Detect which cell encompasses the target text, then output its (x, y) center coordinate. 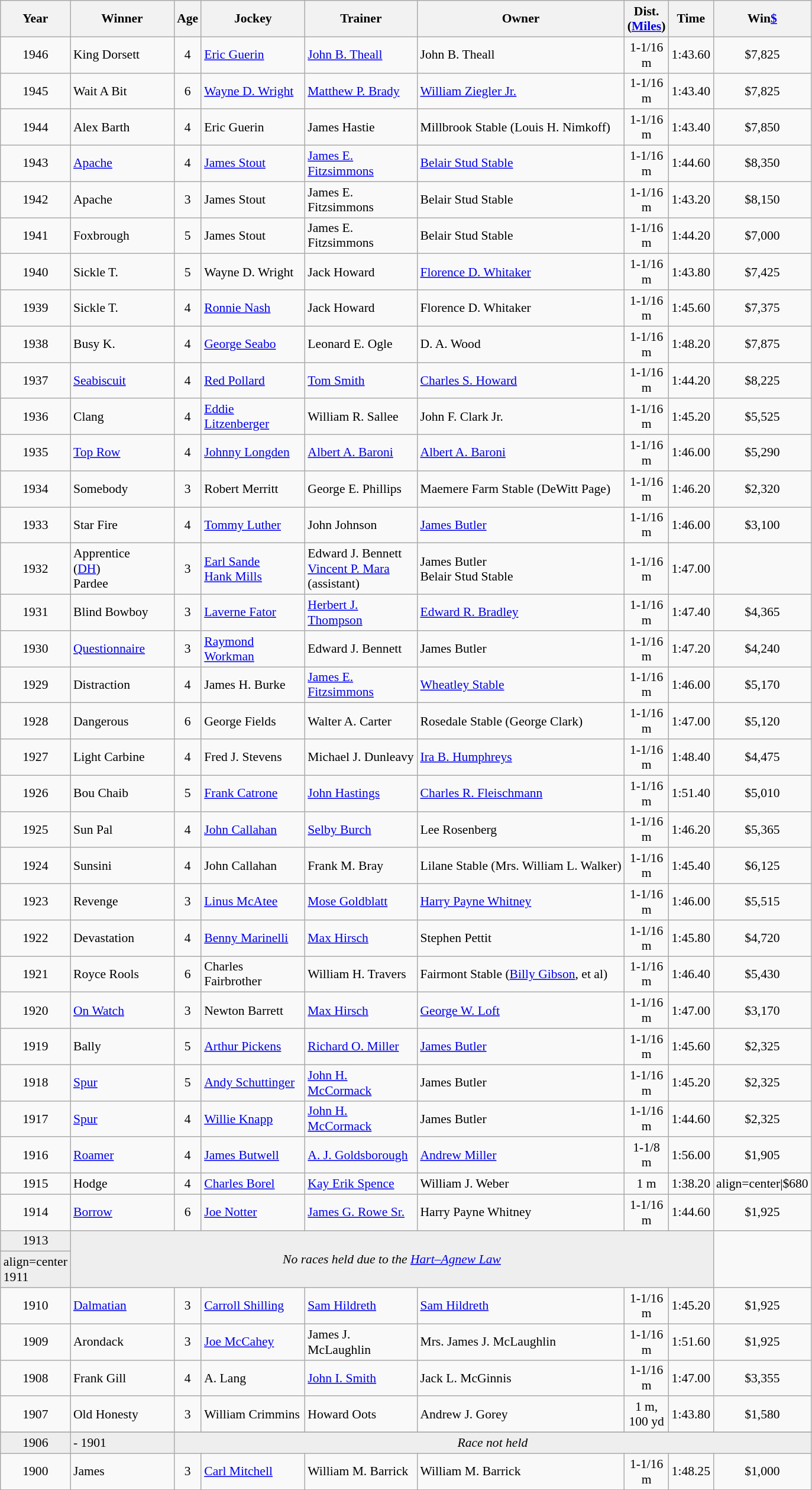
Charles Borel (253, 1184)
$4,720 (762, 938)
Dangerous (122, 721)
1917 (35, 1118)
Busy K. (122, 344)
Eddie Litzenberger (253, 417)
1935 (35, 453)
1930 (35, 649)
Fairmont Stable (Billy Gibson, et al) (520, 974)
George W. Loft (520, 1011)
1:43.20 (691, 200)
Selby Burch (361, 830)
1:51.40 (691, 793)
Blind Bowboy (122, 613)
1907 (35, 1414)
Wheatley Stable (520, 685)
1:56.00 (691, 1155)
William H. Travers (361, 974)
$1,580 (762, 1414)
Andy Schuttinger (253, 1083)
1:47.40 (691, 613)
Jockey (253, 19)
Hodge (122, 1184)
1920 (35, 1011)
No races held due to the Hart–Agnew Law (392, 1259)
1:45.40 (691, 866)
Frank M. Bray (361, 866)
1915 (35, 1184)
Lee Rosenberg (520, 830)
Rosedale Stable (George Clark) (520, 721)
Owner (520, 19)
$7,425 (762, 272)
Bally (122, 1046)
1:45.80 (691, 938)
Year (35, 19)
Andrew Miller (520, 1155)
$5,170 (762, 685)
Raymond Workman (253, 649)
James G. Rowe Sr. (361, 1212)
1:46.40 (691, 974)
Frank Catrone (253, 793)
$1,000 (762, 1471)
Charles Fairbrother (253, 974)
Herbert J. Thompson (361, 613)
Mrs. James J. McLaughlin (520, 1342)
John Johnson (361, 525)
$5,430 (762, 974)
Borrow (122, 1212)
Fred J. Stevens (253, 757)
Joe Notter (253, 1212)
1924 (35, 866)
$8,225 (762, 380)
$8,150 (762, 200)
A. J. Goldsborough (361, 1155)
Matthew P. Brady (361, 91)
1938 (35, 344)
Devastation (122, 938)
align=center 1911 (35, 1270)
Sunsini (122, 866)
Race not held (493, 1443)
$2,320 (762, 489)
1:47.20 (691, 649)
$7,850 (762, 128)
1929 (35, 685)
$6,125 (762, 866)
1934 (35, 489)
Carroll Shilling (253, 1305)
- 1901 (122, 1443)
$7,375 (762, 308)
$5,290 (762, 453)
$5,010 (762, 793)
1913 (35, 1241)
1-1/8 m (647, 1155)
Linus McAtee (253, 902)
Arondack (122, 1342)
1914 (35, 1212)
James Hastie (361, 128)
1923 (35, 902)
Frank Gill (122, 1378)
Ronnie Nash (253, 308)
Age (187, 19)
$1,905 (762, 1155)
1900 (35, 1471)
$5,525 (762, 417)
Charles R. Fleischmann (520, 793)
1932 (35, 569)
1943 (35, 163)
Bou Chaib (122, 793)
1916 (35, 1155)
John I. Smith (361, 1378)
Sun Pal (122, 830)
Apprentice(DH) Pardee (122, 569)
Lilane Stable (Mrs. William L. Walker) (520, 866)
1:38.20 (691, 1184)
Edward R. Bradley (520, 613)
1918 (35, 1083)
William Crimmins (253, 1414)
Newton Barrett (253, 1011)
John Hastings (361, 793)
John F. Clark Jr. (520, 417)
Top Row (122, 453)
Alex Barth (122, 128)
Carl Mitchell (253, 1471)
Roamer (122, 1155)
Johnny Longden (253, 453)
Questionnaire (122, 649)
Mose Goldblatt (361, 902)
Andrew J. Gorey (520, 1414)
James ButlerBelair Stud Stable (520, 569)
1:48.40 (691, 757)
Joe McCahey (253, 1342)
$4,240 (762, 649)
$4,365 (762, 613)
1941 (35, 236)
William J. Weber (520, 1184)
Seabiscuit (122, 380)
George E. Phillips (361, 489)
Michael J. Dunleavy (361, 757)
$7,875 (762, 344)
Wait A Bit (122, 91)
Distraction (122, 685)
James Butwell (253, 1155)
1925 (35, 830)
Robert Merritt (253, 489)
Howard Oots (361, 1414)
Edward J. Bennett (361, 649)
Laverne Fator (253, 613)
1937 (35, 380)
King Dorsett (122, 54)
1:43.60 (691, 54)
1919 (35, 1046)
1908 (35, 1378)
Royce Rools (122, 974)
1928 (35, 721)
Earl SandeHank Mills (253, 569)
A. Lang (253, 1378)
1 m, 100 yd (647, 1414)
$3,170 (762, 1011)
Red Pollard (253, 380)
On Watch (122, 1011)
$3,100 (762, 525)
Willie Knapp (253, 1118)
Ira B. Humphreys (520, 757)
Winner (122, 19)
$5,515 (762, 902)
Light Carbine (122, 757)
$3,355 (762, 1378)
George Fields (253, 721)
Tommy Luther (253, 525)
1927 (35, 757)
Trainer (361, 19)
1909 (35, 1342)
1910 (35, 1305)
Somebody (122, 489)
1939 (35, 308)
William R. Sallee (361, 417)
George Seabo (253, 344)
James H. Burke (253, 685)
1944 (35, 128)
James (122, 1471)
Old Honesty (122, 1414)
1942 (35, 200)
1 m (647, 1184)
$8,350 (762, 163)
Leonard E. Ogle (361, 344)
Win$ (762, 19)
1922 (35, 938)
Stephen Pettit (520, 938)
1931 (35, 613)
Dist. (Miles) (647, 19)
$5,120 (762, 721)
D. A. Wood (520, 344)
1933 (35, 525)
Maemere Farm Stable (DeWitt Page) (520, 489)
1926 (35, 793)
Kay Erik Spence (361, 1184)
Jack L. McGinnis (520, 1378)
Arthur Pickens (253, 1046)
$5,365 (762, 830)
Star Fire (122, 525)
Benny Marinelli (253, 938)
1:51.60 (691, 1342)
Dalmatian (122, 1305)
Clang (122, 417)
James J. McLaughlin (361, 1342)
$7,000 (762, 236)
Charles S. Howard (520, 380)
Edward J. BennettVincent P. Mara (assistant) (361, 569)
1946 (35, 54)
Richard O. Miller (361, 1046)
$4,475 (762, 757)
1945 (35, 91)
Foxbrough (122, 236)
Walter A. Carter (361, 721)
Millbrook Stable (Louis H. Nimkoff) (520, 128)
align=center|$680 (762, 1184)
1906 (35, 1443)
1921 (35, 974)
1:48.25 (691, 1471)
1936 (35, 417)
William Ziegler Jr. (520, 91)
Revenge (122, 902)
Tom Smith (361, 380)
Time (691, 19)
1:48.20 (691, 344)
1940 (35, 272)
